Determine the [X, Y] coordinate at the center of the cell enclosing the given text.  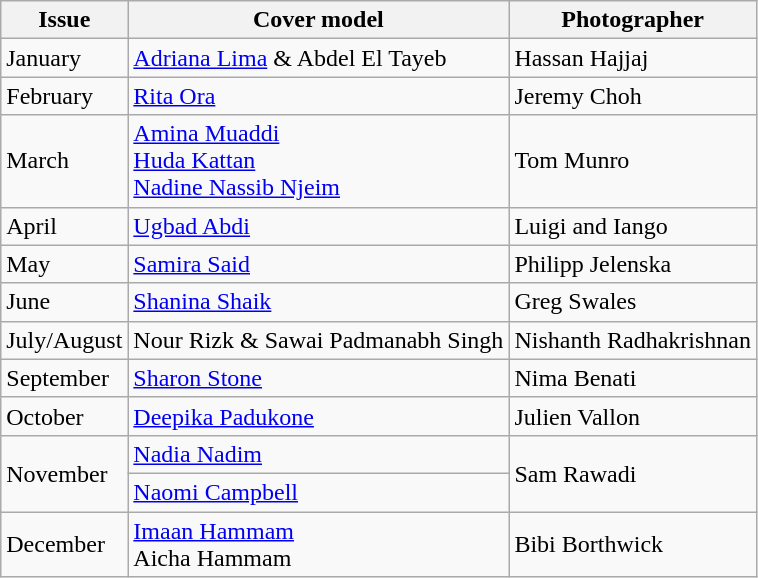
Rita Ora [318, 96]
Nour Rizk & Sawai Padmanabh Singh [318, 340]
January [64, 58]
Ugbad Abdi [318, 226]
Greg Swales [633, 302]
April [64, 226]
Nima Benati [633, 378]
October [64, 416]
September [64, 378]
November [64, 473]
March [64, 161]
December [64, 544]
Cover model [318, 20]
Sharon Stone [318, 378]
Bibi Borthwick [633, 544]
Imaan Hammam Aicha Hammam [318, 544]
Jeremy Choh [633, 96]
Shanina Shaik [318, 302]
Nishanth Radhakrishnan [633, 340]
Julien Vallon [633, 416]
Naomi Campbell [318, 492]
Issue [64, 20]
Adriana Lima & Abdel El Tayeb [318, 58]
Tom Munro [633, 161]
Samira Said [318, 264]
Amina Muaddi Huda Kattan Nadine Nassib Njeim [318, 161]
Sam Rawadi [633, 473]
May [64, 264]
June [64, 302]
Nadia Nadim [318, 454]
Photographer [633, 20]
July/August [64, 340]
February [64, 96]
Philipp Jelenska [633, 264]
Luigi and Iango [633, 226]
Hassan Hajjaj [633, 58]
Deepika Padukone [318, 416]
